Return (X, Y) of the center of cell containing provided text 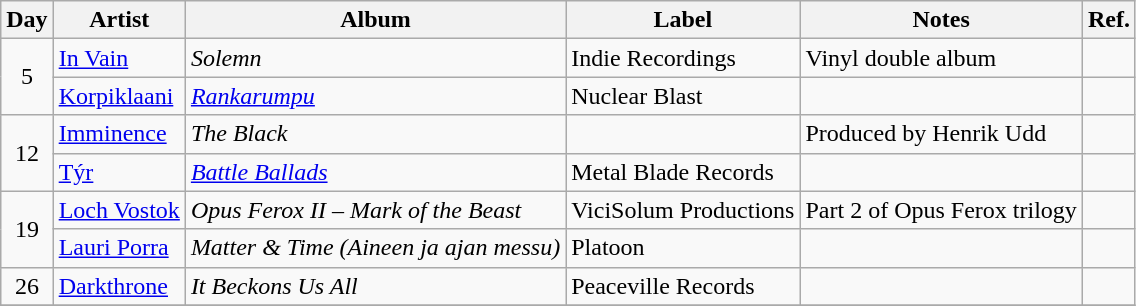
Notes (941, 20)
Ref. (1108, 20)
In Vain (119, 58)
Indie Recordings (683, 58)
ViciSolum Productions (683, 210)
26 (27, 286)
Part 2 of Opus Ferox trilogy (941, 210)
Platoon (683, 248)
12 (27, 153)
Lauri Porra (119, 248)
Metal Blade Records (683, 172)
Matter & Time (Aineen ja ajan messu) (375, 248)
5 (27, 77)
Darkthrone (119, 286)
Imminence (119, 134)
Artist (119, 20)
Produced by Henrik Udd (941, 134)
Vinyl double album (941, 58)
Loch Vostok (119, 210)
Label (683, 20)
Album (375, 20)
Day (27, 20)
Battle Ballads (375, 172)
Týr (119, 172)
It Beckons Us All (375, 286)
Korpiklaani (119, 96)
Nuclear Blast (683, 96)
Opus Ferox II – Mark of the Beast (375, 210)
The Black (375, 134)
Peaceville Records (683, 286)
19 (27, 229)
Solemn (375, 58)
Rankarumpu (375, 96)
